Identify which cell holds the provided text, then report its [X, Y] central coordinate. 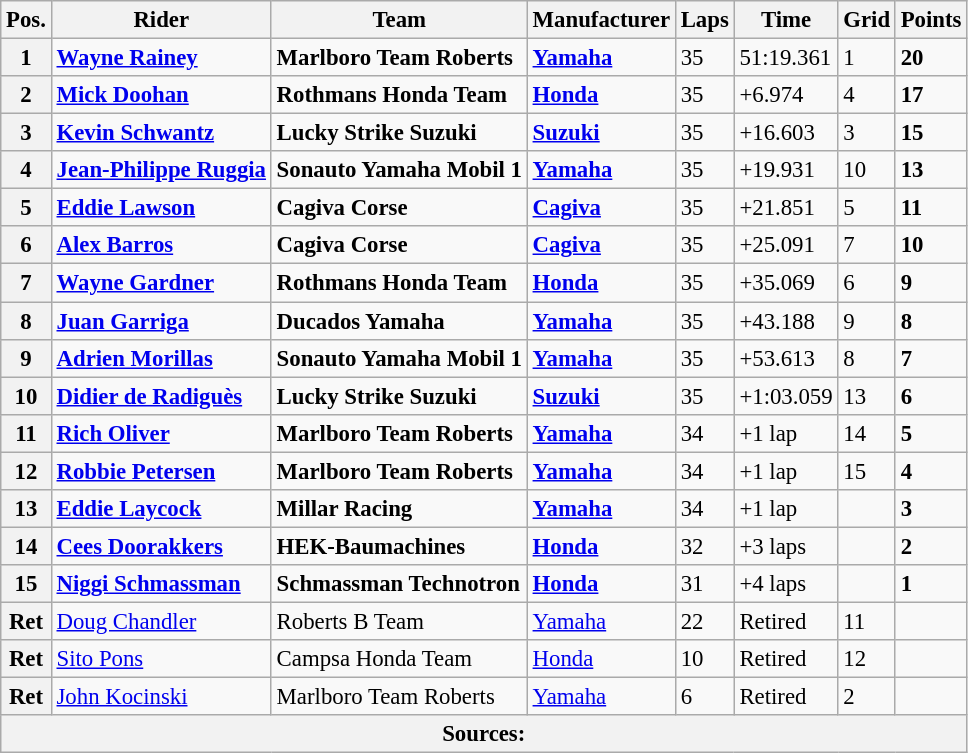
Grid [866, 20]
32 [704, 546]
Roberts B Team [399, 621]
Wayne Gardner [161, 283]
HEK-Baumachines [399, 546]
Juan Garriga [161, 321]
Kevin Schwantz [161, 133]
22 [704, 621]
Sources: [484, 734]
+19.931 [786, 170]
+25.091 [786, 245]
Didier de Radiguès [161, 396]
Jean-Philippe Ruggia [161, 170]
+1:03.059 [786, 396]
Cees Doorakkers [161, 546]
+4 laps [786, 584]
Rich Oliver [161, 433]
Points [930, 20]
Millar Racing [399, 509]
Laps [704, 20]
+35.069 [786, 283]
Niggi Schmassman [161, 584]
Doug Chandler [161, 621]
+3 laps [786, 546]
+21.851 [786, 208]
+53.613 [786, 358]
Sito Pons [161, 659]
Schmassman Technotron [399, 584]
John Kocinski [161, 697]
Team [399, 20]
Wayne Rainey [161, 58]
17 [930, 95]
Campsa Honda Team [399, 659]
Time [786, 20]
Rider [161, 20]
+43.188 [786, 321]
Alex Barros [161, 245]
Manufacturer [601, 20]
51:19.361 [786, 58]
20 [930, 58]
Mick Doohan [161, 95]
Eddie Lawson [161, 208]
+6.974 [786, 95]
Pos. [26, 20]
Eddie Laycock [161, 509]
Ducados Yamaha [399, 321]
Adrien Morillas [161, 358]
Robbie Petersen [161, 471]
31 [704, 584]
+16.603 [786, 133]
